Detect which cell encompasses the target text, then output its [x, y] center coordinate. 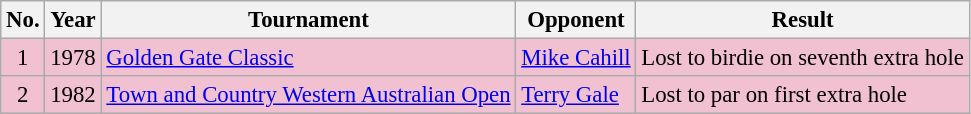
1 [23, 58]
Golden Gate Classic [308, 58]
1982 [73, 95]
Mike Cahill [576, 58]
Tournament [308, 20]
No. [23, 20]
Lost to birdie on seventh extra hole [802, 58]
Opponent [576, 20]
Result [802, 20]
2 [23, 95]
Lost to par on first extra hole [802, 95]
Town and Country Western Australian Open [308, 95]
Terry Gale [576, 95]
1978 [73, 58]
Year [73, 20]
